Find where the given text appears and provide that cell's center as (X, Y) coordinate. 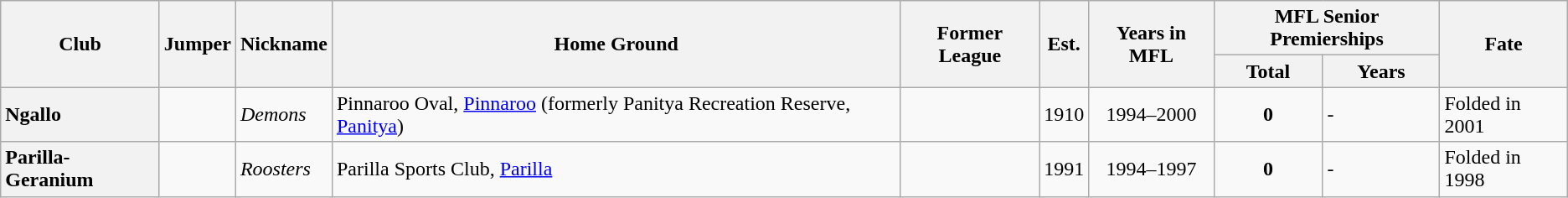
Years (1381, 71)
1910 (1064, 114)
Parilla Sports Club, Parilla (616, 169)
Fate (1504, 44)
Pinnaroo Oval, Pinnaroo (formerly Panitya Recreation Reserve, Panitya) (616, 114)
1994–1997 (1151, 169)
Folded in 1998 (1504, 169)
Home Ground (616, 44)
Club (80, 44)
Parilla-Geranium (80, 169)
Est. (1064, 44)
MFL Senior Premierships (1327, 29)
1991 (1064, 169)
1994–2000 (1151, 114)
Ngallo (80, 114)
Roosters (283, 169)
Years in MFL (1151, 44)
Folded in 2001 (1504, 114)
Total (1268, 71)
Nickname (283, 44)
Demons (283, 114)
Former League (970, 44)
Jumper (198, 44)
